Identify which cell holds the provided text, then report its [X, Y] central coordinate. 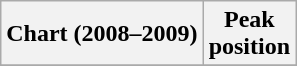
Peakposition [249, 34]
Chart (2008–2009) [102, 34]
